Capture the cell that displays the provided text and extract its [x, y] central coordinate. 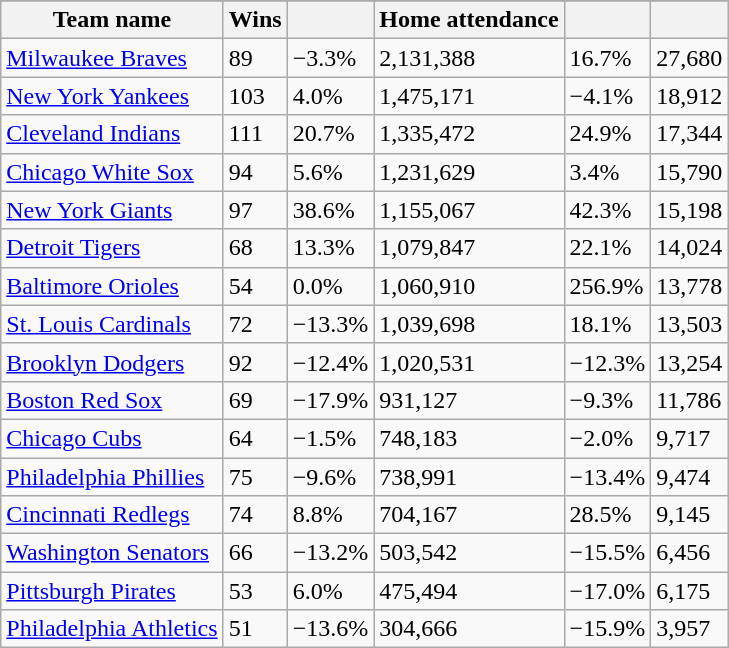
9,717 [690, 438]
−13.4% [608, 477]
Philadelphia Athletics [112, 629]
Team name [112, 20]
24.9% [608, 134]
38.6% [330, 210]
9,145 [690, 515]
13,778 [690, 286]
17,344 [690, 134]
69 [255, 400]
1,231,629 [469, 172]
Boston Red Sox [112, 400]
−9.6% [330, 477]
11,786 [690, 400]
15,790 [690, 172]
75 [255, 477]
0.0% [330, 286]
Philadelphia Phillies [112, 477]
475,494 [469, 591]
51 [255, 629]
89 [255, 58]
94 [255, 172]
Chicago White Sox [112, 172]
−4.1% [608, 96]
−12.3% [608, 362]
304,666 [469, 629]
−17.9% [330, 400]
256.9% [608, 286]
−13.2% [330, 553]
92 [255, 362]
97 [255, 210]
−13.6% [330, 629]
Baltimore Orioles [112, 286]
42.3% [608, 210]
738,991 [469, 477]
18.1% [608, 324]
13.3% [330, 248]
54 [255, 286]
−1.5% [330, 438]
704,167 [469, 515]
2,131,388 [469, 58]
−2.0% [608, 438]
748,183 [469, 438]
−15.5% [608, 553]
1,335,472 [469, 134]
111 [255, 134]
9,474 [690, 477]
Cincinnati Redlegs [112, 515]
931,127 [469, 400]
22.1% [608, 248]
Washington Senators [112, 553]
74 [255, 515]
64 [255, 438]
Detroit Tigers [112, 248]
Cleveland Indians [112, 134]
6,175 [690, 591]
15,198 [690, 210]
St. Louis Cardinals [112, 324]
Pittsburgh Pirates [112, 591]
3,957 [690, 629]
Chicago Cubs [112, 438]
503,542 [469, 553]
1,475,171 [469, 96]
1,060,910 [469, 286]
Home attendance [469, 20]
−3.3% [330, 58]
16.7% [608, 58]
Brooklyn Dodgers [112, 362]
1,079,847 [469, 248]
1,155,067 [469, 210]
6,456 [690, 553]
103 [255, 96]
53 [255, 591]
14,024 [690, 248]
−13.3% [330, 324]
68 [255, 248]
−17.0% [608, 591]
Wins [255, 20]
18,912 [690, 96]
8.8% [330, 515]
13,503 [690, 324]
3.4% [608, 172]
4.0% [330, 96]
72 [255, 324]
1,039,698 [469, 324]
−15.9% [608, 629]
6.0% [330, 591]
66 [255, 553]
−9.3% [608, 400]
New York Giants [112, 210]
−12.4% [330, 362]
New York Yankees [112, 96]
1,020,531 [469, 362]
27,680 [690, 58]
28.5% [608, 515]
20.7% [330, 134]
Milwaukee Braves [112, 58]
13,254 [690, 362]
5.6% [330, 172]
